Pinpoint the cell where the given text exists, returning its (X, Y) midpoint coordinate. 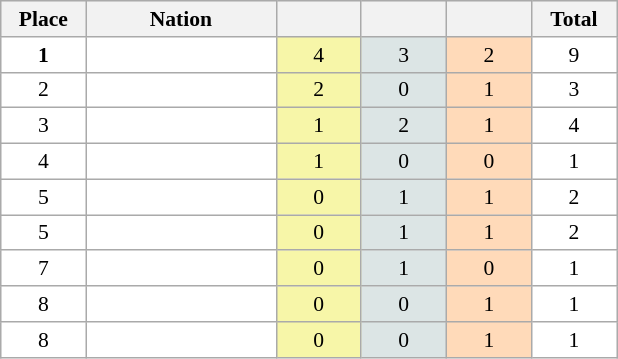
Nation (181, 19)
Total (574, 19)
9 (574, 55)
Place (44, 19)
7 (44, 269)
